Return [X, Y] of the center of cell containing provided text 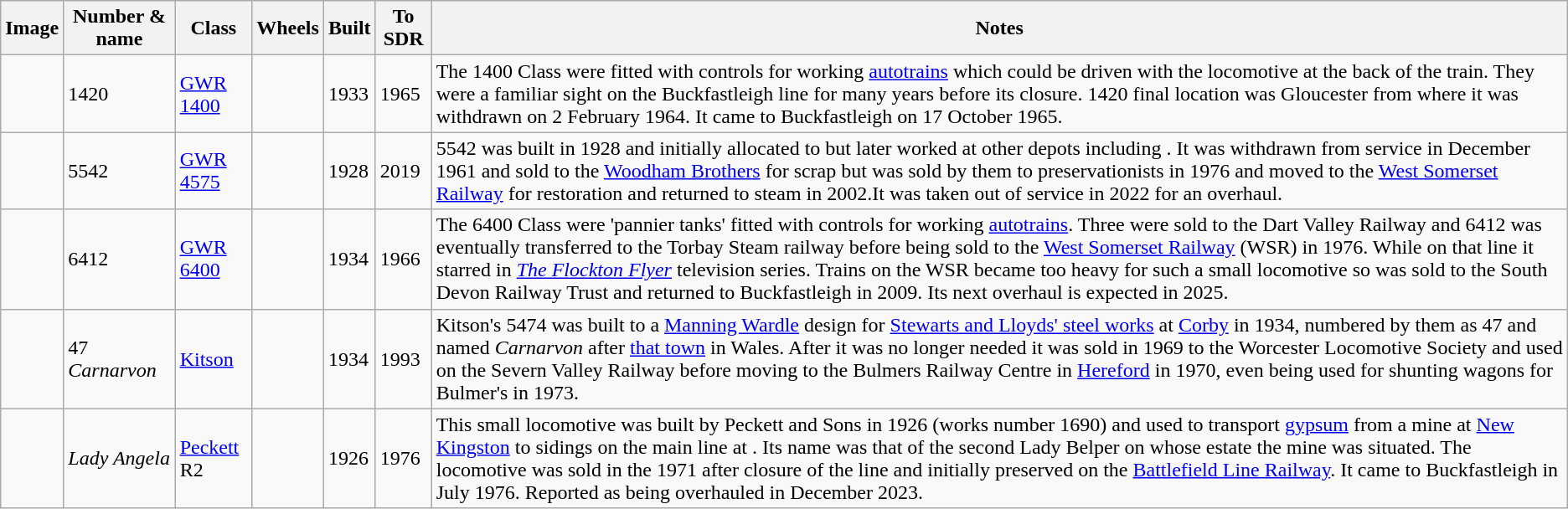
1420 [119, 94]
Peckett R2 [214, 459]
1976 [404, 459]
GWR 1400 [214, 94]
47 Carnarvon [119, 358]
1966 [404, 260]
Image [32, 28]
Number & name [119, 28]
GWR 4575 [214, 171]
Class [214, 28]
Kitson [214, 358]
Notes [999, 28]
2019 [404, 171]
1993 [404, 358]
1926 [349, 459]
Lady Angela [119, 459]
Built [349, 28]
1928 [349, 171]
To SDR [404, 28]
GWR 6400 [214, 260]
6412 [119, 260]
1933 [349, 94]
5542 [119, 171]
1965 [404, 94]
Wheels [288, 28]
